Determine the (x, y) coordinate at the center of the cell enclosing the given text.  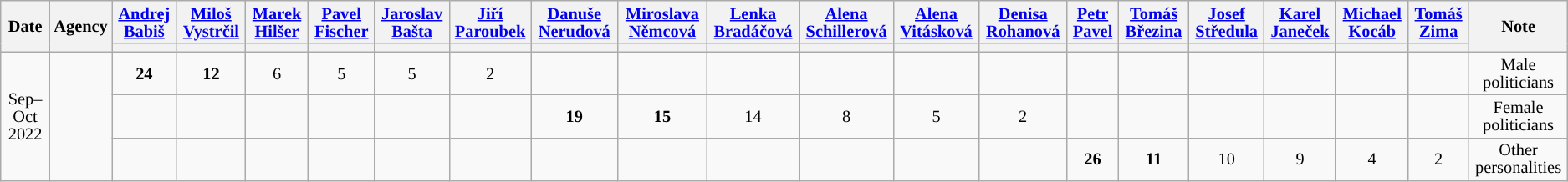
11 (1153, 159)
Male politicians (1519, 73)
Agency (80, 25)
Marek Hilšer (278, 22)
Jiří Paroubek (490, 22)
Alena Schillerová (846, 22)
Miroslava Němcová (662, 22)
Female politicians (1519, 116)
Michael Kocáb (1371, 22)
15 (662, 116)
Tomáš Zima (1438, 22)
Petr Pavel (1093, 22)
19 (574, 116)
Jaroslav Bašta (411, 22)
8 (846, 116)
24 (144, 73)
Lenka Bradáčová (753, 22)
6 (278, 73)
Denisa Rohanová (1024, 22)
Sep–Oct 2022 (25, 117)
Pavel Fischer (341, 22)
Miloš Vystrčil (211, 22)
Date (25, 25)
Tomáš Březina (1153, 22)
26 (1093, 159)
10 (1227, 159)
Other personalities (1519, 159)
Note (1519, 25)
9 (1300, 159)
4 (1371, 159)
14 (753, 116)
Karel Janeček (1300, 22)
Andrej Babiš (144, 22)
12 (211, 73)
Alena Vitásková (936, 22)
Josef Středula (1227, 22)
Danuše Nerudová (574, 22)
